From the cell containing the given text, extract its center point as [x, y] coordinate. 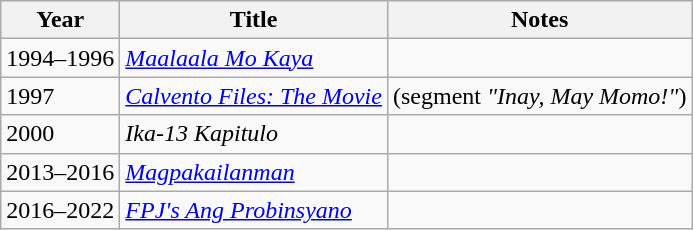
(segment "Inay, May Momo!") [539, 96]
Ika-13 Kapitulo [254, 134]
Notes [539, 20]
1997 [60, 96]
Magpakailanman [254, 172]
1994–1996 [60, 58]
FPJ's Ang Probinsyano [254, 210]
Calvento Files: The Movie [254, 96]
Maalaala Mo Kaya [254, 58]
Year [60, 20]
2016–2022 [60, 210]
Title [254, 20]
2013–2016 [60, 172]
2000 [60, 134]
